Scan for the cell matching the given text and deliver its [x, y] coordinate at center. 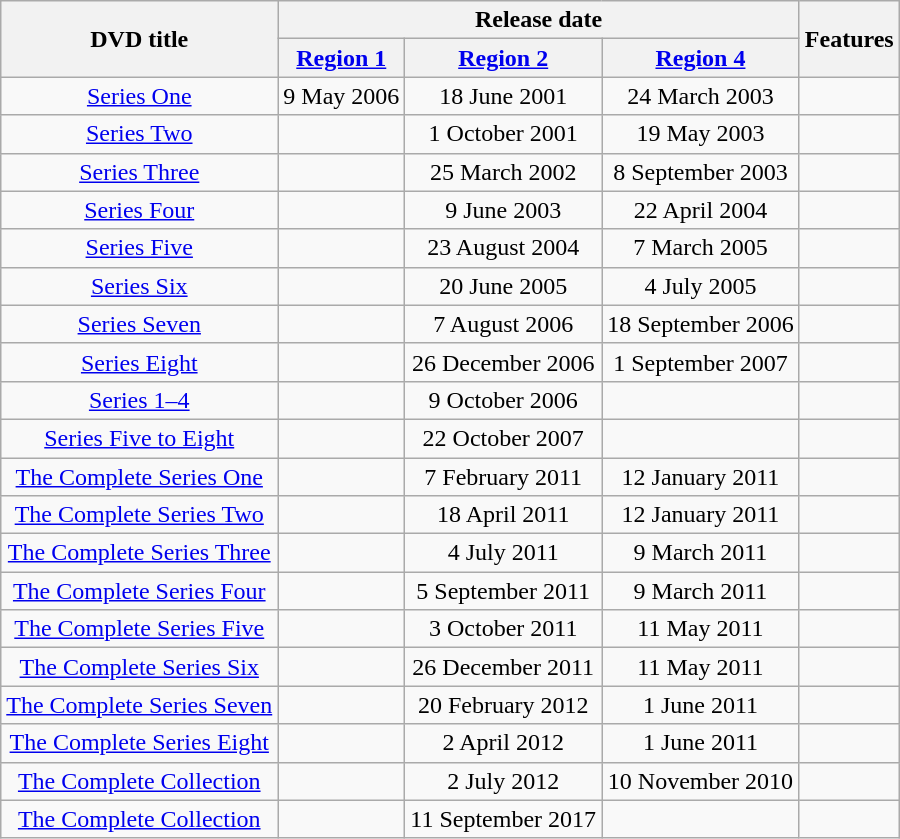
Region 4 [701, 58]
22 April 2004 [701, 210]
Series Five to Eight [140, 438]
Features [849, 39]
8 September 2003 [701, 172]
The Complete Series Two [140, 515]
25 March 2002 [504, 172]
3 October 2011 [504, 629]
The Complete Series Six [140, 667]
18 June 2001 [504, 96]
7 August 2006 [504, 324]
26 December 2006 [504, 362]
23 August 2004 [504, 248]
7 February 2011 [504, 477]
24 March 2003 [701, 96]
20 February 2012 [504, 705]
Series Seven [140, 324]
Series Four [140, 210]
The Complete Series Five [140, 629]
1 September 2007 [701, 362]
2 July 2012 [504, 781]
The Complete Series Seven [140, 705]
18 September 2006 [701, 324]
The Complete Series One [140, 477]
18 April 2011 [504, 515]
Series One [140, 96]
5 September 2011 [504, 591]
DVD title [140, 39]
Series 1–4 [140, 400]
26 December 2011 [504, 667]
The Complete Series Three [140, 553]
Region 2 [504, 58]
The Complete Series Eight [140, 743]
11 September 2017 [504, 819]
20 June 2005 [504, 286]
Series Five [140, 248]
The Complete Series Four [140, 591]
7 March 2005 [701, 248]
Release date [539, 20]
9 May 2006 [342, 96]
4 July 2005 [701, 286]
9 June 2003 [504, 210]
10 November 2010 [701, 781]
4 July 2011 [504, 553]
Series Eight [140, 362]
Series Two [140, 134]
22 October 2007 [504, 438]
Series Three [140, 172]
Series Six [140, 286]
19 May 2003 [701, 134]
Region 1 [342, 58]
1 October 2001 [504, 134]
9 October 2006 [504, 400]
2 April 2012 [504, 743]
